For the text-containing cell, return its midpoint in [x, y] coordinate format. 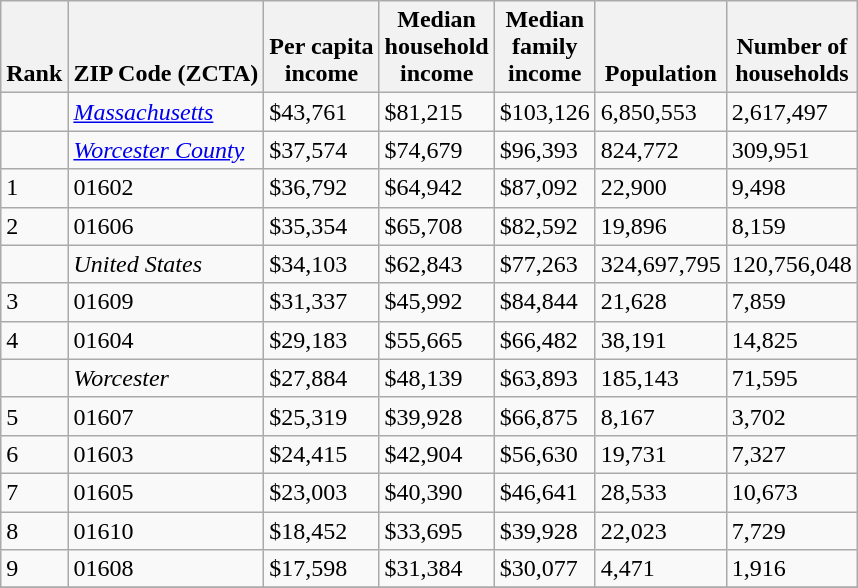
4,471 [660, 569]
Medianfamilyincome [544, 47]
14,825 [792, 340]
5 [34, 416]
Worcester [166, 378]
01605 [166, 492]
$18,452 [322, 531]
$103,126 [544, 112]
01602 [166, 188]
$48,139 [436, 378]
$23,003 [322, 492]
22,023 [660, 531]
Massachusetts [166, 112]
28,533 [660, 492]
$42,904 [436, 454]
$65,708 [436, 226]
United States [166, 264]
$31,337 [322, 302]
7,859 [792, 302]
01607 [166, 416]
$87,092 [544, 188]
1,916 [792, 569]
$66,482 [544, 340]
01603 [166, 454]
$17,598 [322, 569]
Number ofhouseholds [792, 47]
Population [660, 47]
10,673 [792, 492]
01610 [166, 531]
$31,384 [436, 569]
$25,319 [322, 416]
Per capitaincome [322, 47]
3,702 [792, 416]
$33,695 [436, 531]
7,327 [792, 454]
8,167 [660, 416]
$40,390 [436, 492]
$81,215 [436, 112]
$30,077 [544, 569]
$37,574 [322, 150]
$36,792 [322, 188]
$63,893 [544, 378]
01608 [166, 569]
$35,354 [322, 226]
01604 [166, 340]
2 [34, 226]
21,628 [660, 302]
7 [34, 492]
9 [34, 569]
$24,415 [322, 454]
6,850,553 [660, 112]
120,756,048 [792, 264]
$82,592 [544, 226]
$55,665 [436, 340]
22,900 [660, 188]
$74,679 [436, 150]
3 [34, 302]
$27,884 [322, 378]
$77,263 [544, 264]
8 [34, 531]
324,697,795 [660, 264]
01606 [166, 226]
6 [34, 454]
Worcester County [166, 150]
$64,942 [436, 188]
19,731 [660, 454]
ZIP Code (ZCTA) [166, 47]
824,772 [660, 150]
71,595 [792, 378]
$43,761 [322, 112]
$84,844 [544, 302]
$46,641 [544, 492]
185,143 [660, 378]
2,617,497 [792, 112]
$34,103 [322, 264]
Rank [34, 47]
$45,992 [436, 302]
19,896 [660, 226]
Medianhouseholdincome [436, 47]
38,191 [660, 340]
$66,875 [544, 416]
1 [34, 188]
$56,630 [544, 454]
4 [34, 340]
8,159 [792, 226]
7,729 [792, 531]
01609 [166, 302]
9,498 [792, 188]
$29,183 [322, 340]
$62,843 [436, 264]
309,951 [792, 150]
$96,393 [544, 150]
